Provide the (x, y) coordinate of the cell's center where the given text is located.  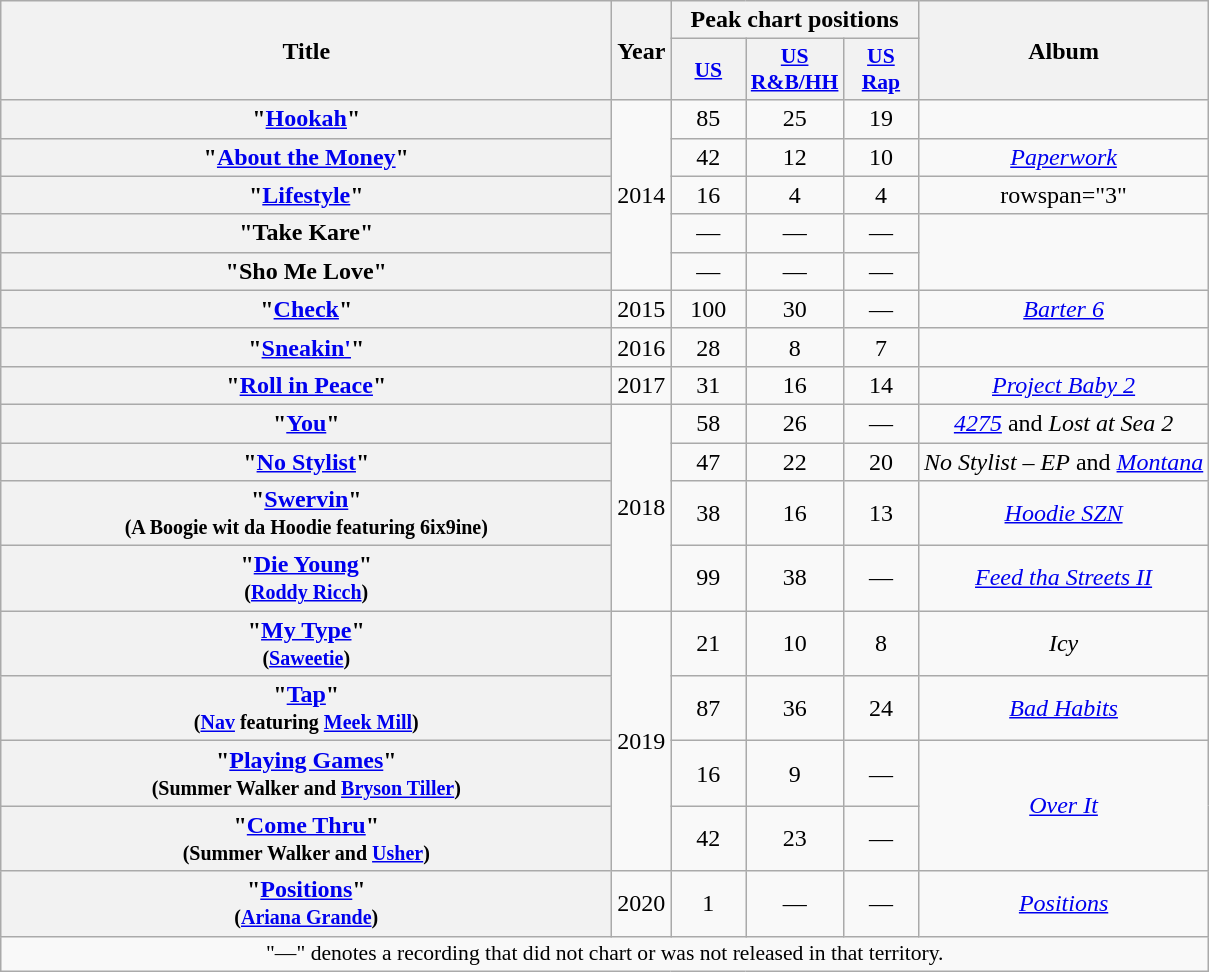
rowspan="3" (1063, 195)
24 (880, 708)
"Positions" (Ariana Grande) (306, 904)
US R&B/HH (795, 70)
58 (708, 423)
Year (642, 50)
47 (708, 461)
"You" (306, 423)
"Roll in Peace" (306, 385)
21 (708, 644)
Album (1063, 50)
"My Type"(Saweetie) (306, 644)
No Stylist – EP and Montana (1063, 461)
"Lifestyle" (306, 195)
9 (795, 774)
99 (708, 578)
31 (708, 385)
"Tap"(Nav featuring Meek Mill) (306, 708)
19 (880, 119)
Peak chart positions (795, 20)
"Hookah" (306, 119)
Over It (1063, 806)
Positions (1063, 904)
"About the Money" (306, 157)
"Come Thru" (Summer Walker and Usher) (306, 838)
"Sneakin'" (306, 347)
"Swervin"(A Boogie wit da Hoodie featuring 6ix9ine) (306, 514)
1 (708, 904)
"Playing Games" (Summer Walker and Bryson Tiller) (306, 774)
Paperwork (1063, 157)
30 (795, 309)
22 (795, 461)
"Take Kare" (306, 233)
2020 (642, 904)
2018 (642, 507)
4275 and Lost at Sea 2 (1063, 423)
"Sho Me Love" (306, 271)
2015 (642, 309)
20 (880, 461)
13 (880, 514)
Bad Habits (1063, 708)
US Rap (880, 70)
"—" denotes a recording that did not chart or was not released in that territory. (605, 954)
"Check" (306, 309)
7 (880, 347)
26 (795, 423)
2017 (642, 385)
Feed tha Streets II (1063, 578)
12 (795, 157)
36 (795, 708)
Hoodie SZN (1063, 514)
14 (880, 385)
23 (795, 838)
2019 (642, 741)
Barter 6 (1063, 309)
2014 (642, 195)
100 (708, 309)
"No Stylist" (306, 461)
25 (795, 119)
"Die Young"(Roddy Ricch) (306, 578)
87 (708, 708)
Icy (1063, 644)
28 (708, 347)
2016 (642, 347)
US (708, 70)
Project Baby 2 (1063, 385)
85 (708, 119)
Title (306, 50)
